Identify which cell holds the provided text, then report its (x, y) central coordinate. 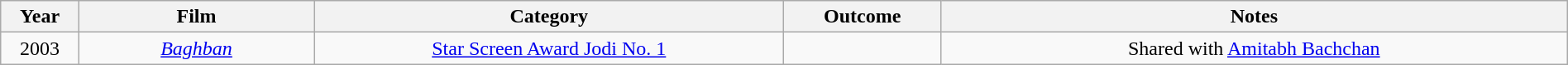
Star Screen Award Jodi No. 1 (549, 48)
Baghban (196, 48)
Notes (1254, 17)
Shared with Amitabh Bachchan (1254, 48)
Category (549, 17)
Film (196, 17)
Outcome (862, 17)
Year (40, 17)
2003 (40, 48)
